For the text-containing cell, return its midpoint in (x, y) coordinate format. 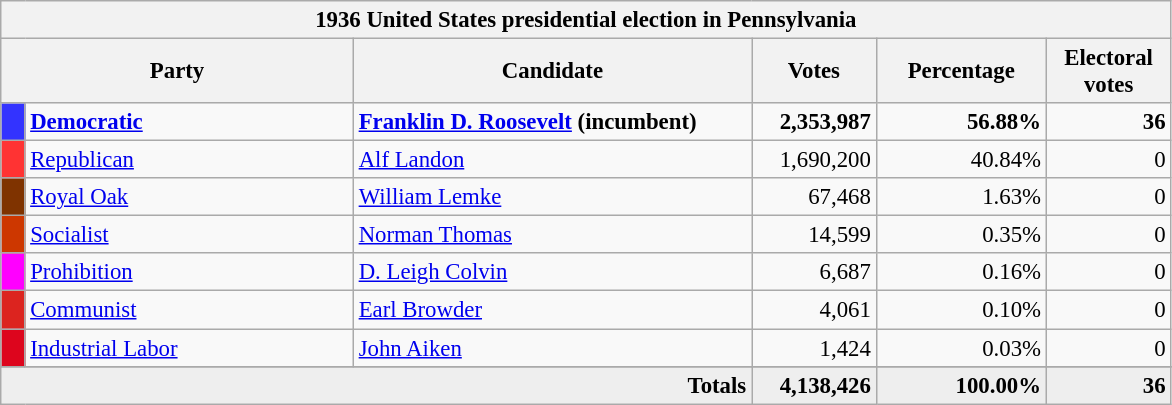
Percentage (961, 72)
Party (178, 72)
Prohibition (189, 273)
4,061 (814, 310)
14,599 (814, 235)
40.84% (961, 160)
John Aiken (552, 348)
1,424 (814, 348)
0.35% (961, 235)
Socialist (189, 235)
0.03% (961, 348)
Totals (376, 385)
D. Leigh Colvin (552, 273)
Earl Browder (552, 310)
Republican (189, 160)
William Lemke (552, 197)
0.16% (961, 273)
1936 United States presidential election in Pennsylvania (586, 20)
1,690,200 (814, 160)
2,353,987 (814, 122)
Communist (189, 310)
0.10% (961, 310)
56.88% (961, 122)
Norman Thomas (552, 235)
Industrial Labor (189, 348)
Democratic (189, 122)
Franklin D. Roosevelt (incumbent) (552, 122)
Candidate (552, 72)
1.63% (961, 197)
67,468 (814, 197)
Votes (814, 72)
Electoral votes (1108, 72)
Royal Oak (189, 197)
Alf Landon (552, 160)
6,687 (814, 273)
100.00% (961, 385)
4,138,426 (814, 385)
